Return [X, Y] of the center of cell containing provided text 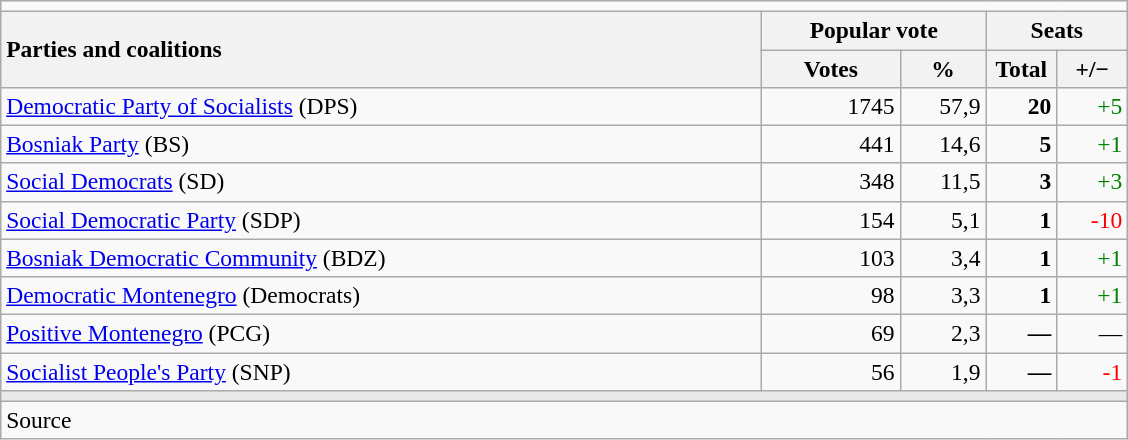
Democratic Party of Socialists (DPS) [382, 106]
-1 [1092, 371]
348 [831, 182]
154 [831, 220]
Democratic Montenegro (Democrats) [382, 295]
5,1 [943, 220]
1,9 [943, 371]
441 [831, 144]
14,6 [943, 144]
1745 [831, 106]
Popular vote [874, 30]
Social Democrats (SD) [382, 182]
3 [1022, 182]
103 [831, 258]
-10 [1092, 220]
+3 [1092, 182]
Seats [1057, 30]
Total [1022, 68]
+/− [1092, 68]
% [943, 68]
3,4 [943, 258]
Social Democratic Party (SDP) [382, 220]
Bosniak Democratic Community (BDZ) [382, 258]
69 [831, 333]
56 [831, 371]
Source [564, 420]
3,3 [943, 295]
2,3 [943, 333]
Bosniak Party (BS) [382, 144]
5 [1022, 144]
Positive Montenegro (PCG) [382, 333]
Votes [831, 68]
20 [1022, 106]
Socialist People's Party (SNP) [382, 371]
57,9 [943, 106]
98 [831, 295]
11,5 [943, 182]
+5 [1092, 106]
Parties and coalitions [382, 49]
